Determine the (x, y) coordinate at the center of the cell enclosing the given text.  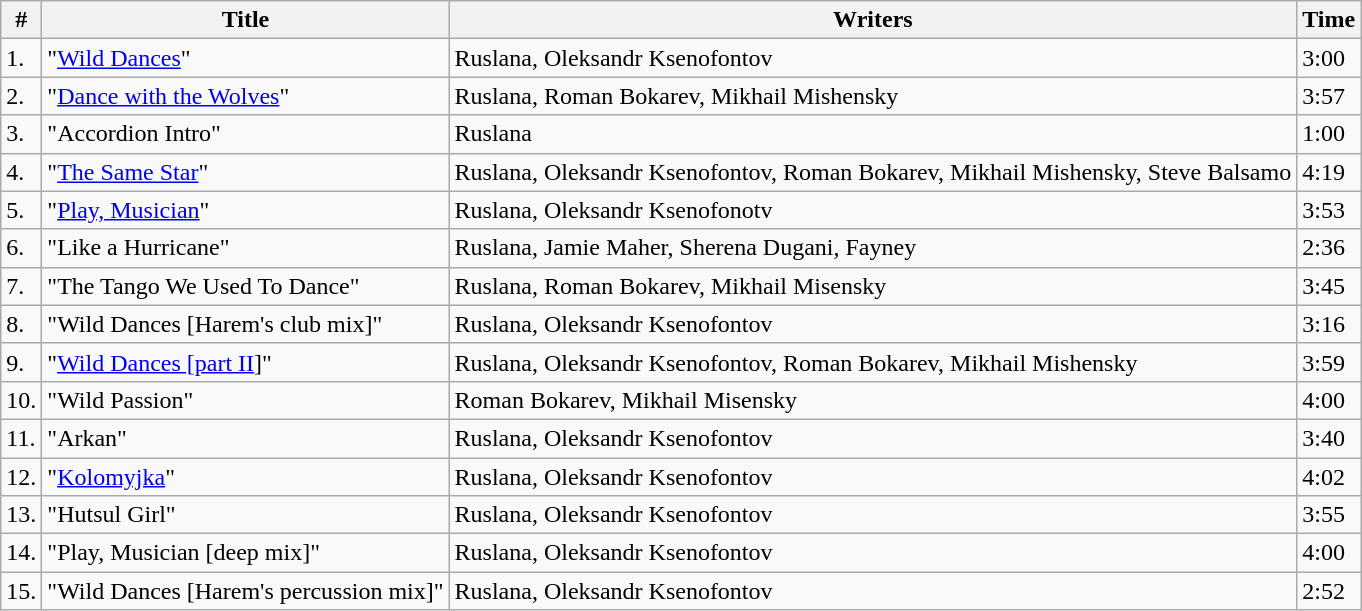
"Kolomyjka" (246, 477)
3. (22, 134)
"Hutsul Girl" (246, 515)
Ruslana, Oleksandr Ksenofontov, Roman Bokarev, Mikhail Mishensky (873, 362)
10. (22, 400)
"The Same Star" (246, 172)
4:02 (1329, 477)
9. (22, 362)
3:55 (1329, 515)
Roman Bokarev, Mikhail Misensky (873, 400)
"Wild Dances [Harem's club mix]" (246, 324)
Ruslana, Roman Bokarev, Mikhail Misensky (873, 286)
13. (22, 515)
2:36 (1329, 248)
3:40 (1329, 438)
3:00 (1329, 58)
"Arkan" (246, 438)
1:00 (1329, 134)
11. (22, 438)
1. (22, 58)
"Wild Dances [Harem's percussion mix]" (246, 591)
4:19 (1329, 172)
Title (246, 20)
5. (22, 210)
3:45 (1329, 286)
Writers (873, 20)
"The Tango We Used To Dance" (246, 286)
"Like a Hurricane" (246, 248)
14. (22, 553)
3:57 (1329, 96)
2:52 (1329, 591)
12. (22, 477)
"Wild Passion" (246, 400)
"Play, Musician" (246, 210)
3:16 (1329, 324)
2. (22, 96)
"Play, Musician [deep mix]" (246, 553)
Time (1329, 20)
"Wild Dances" (246, 58)
Ruslana, Jamie Maher, Sherena Dugani, Fayney (873, 248)
Ruslana, Oleksandr Ksenofontov, Roman Bokarev, Mikhail Mishensky, Steve Balsamo (873, 172)
6. (22, 248)
"Accordion Intro" (246, 134)
Ruslana (873, 134)
# (22, 20)
7. (22, 286)
3:53 (1329, 210)
Ruslana, Roman Bokarev, Mikhail Mishensky (873, 96)
"Dance with the Wolves" (246, 96)
8. (22, 324)
3:59 (1329, 362)
"Wild Dances [part II]" (246, 362)
Ruslana, Oleksandr Ksenofonotv (873, 210)
4. (22, 172)
15. (22, 591)
